Output the [X, Y] coordinate of the center of the cell containing the given text.  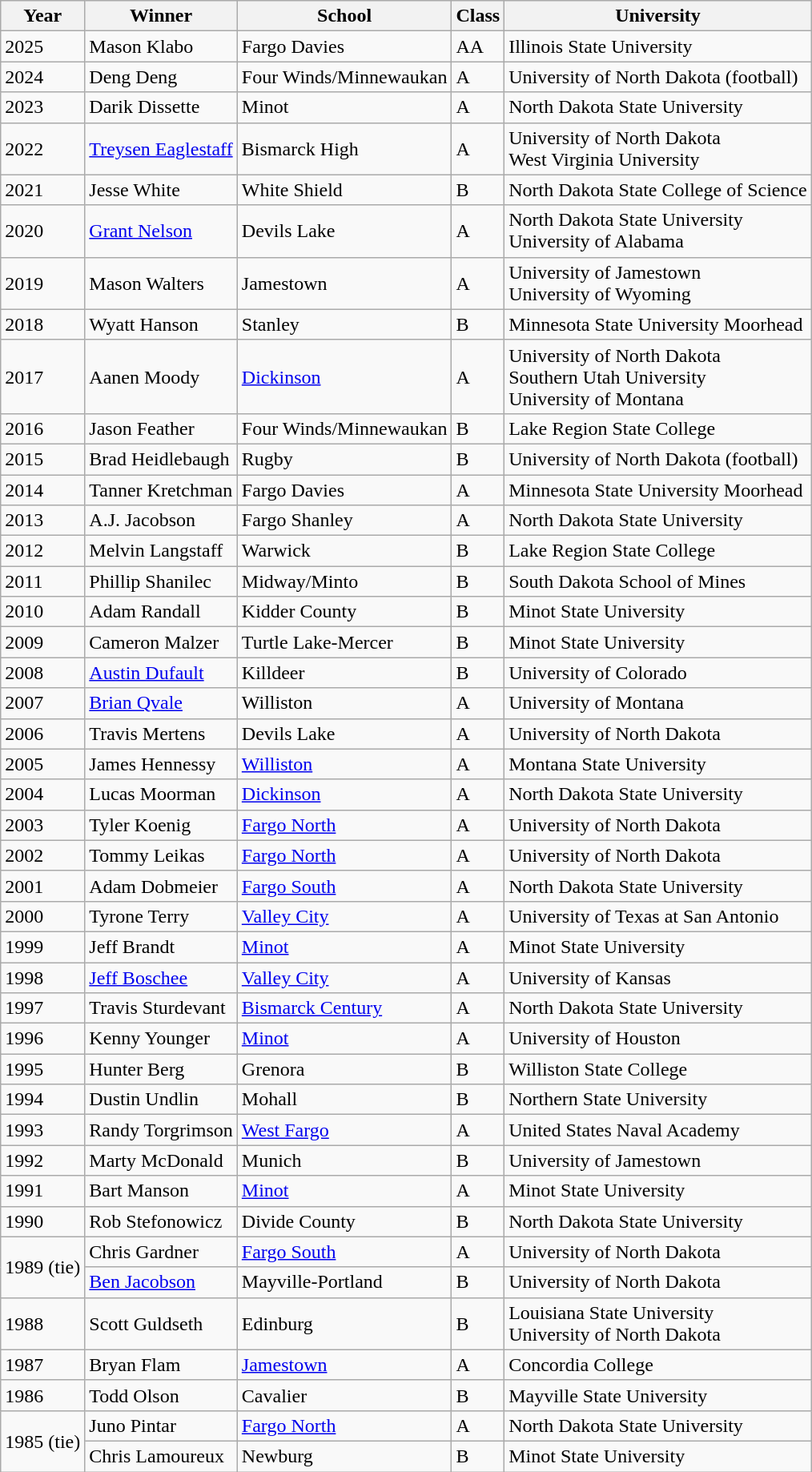
University of North DakotaWest Virginia University [658, 149]
University [658, 16]
Bryan Flam [161, 1365]
2011 [43, 581]
2016 [43, 428]
Edinburg [344, 1323]
2024 [43, 77]
Ben Jacobson [161, 1282]
Bismarck High [344, 149]
Midway/Minto [344, 581]
Class [478, 16]
2022 [43, 149]
University of Colorado [658, 673]
Adam Dobmeier [161, 886]
North Dakota State UniversityUniversity of Alabama [658, 231]
Wyatt Hanson [161, 324]
2020 [43, 231]
1999 [43, 947]
2001 [43, 886]
James Hennessy [161, 764]
2004 [43, 794]
2013 [43, 521]
2017 [43, 376]
1997 [43, 1008]
Brad Heidlebaugh [161, 459]
2009 [43, 642]
Kenny Younger [161, 1039]
2010 [43, 612]
Lucas Moorman [161, 794]
Tyler Koenig [161, 825]
2005 [43, 764]
West Fargo [344, 1130]
University of Kansas [658, 978]
2008 [43, 673]
1990 [43, 1221]
Grenora [344, 1069]
Year [43, 16]
Newburg [344, 1456]
Rob Stefonowicz [161, 1221]
Jeff Boschee [161, 978]
Deng Deng [161, 77]
Hunter Berg [161, 1069]
Aanen Moody [161, 376]
1996 [43, 1039]
Chris Gardner [161, 1252]
1985 (tie) [43, 1441]
2019 [43, 284]
Dustin Undlin [161, 1100]
Bismarck Century [344, 1008]
A.J. Jacobson [161, 521]
Kidder County [344, 612]
Darik Dissette [161, 107]
Juno Pintar [161, 1426]
Divide County [344, 1221]
Williston State College [658, 1069]
Cameron Malzer [161, 642]
Austin Dufault [161, 673]
North Dakota State College of Science [658, 190]
University of Montana [658, 703]
Louisiana State UniversityUniversity of North Dakota [658, 1323]
2014 [43, 489]
Killdeer [344, 673]
Travis Sturdevant [161, 1008]
Turtle Lake-Mercer [344, 642]
Bart Manson [161, 1191]
Tanner Kretchman [161, 489]
Warwick [344, 551]
Stanley [344, 324]
Tyrone Terry [161, 916]
2025 [43, 46]
Melvin Langstaff [161, 551]
AA [478, 46]
Phillip Shanilec [161, 581]
Munich [344, 1160]
2003 [43, 825]
Mayville-Portland [344, 1282]
Illinois State University [658, 46]
Montana State University [658, 764]
2002 [43, 855]
1991 [43, 1191]
Marty McDonald [161, 1160]
Winner [161, 16]
Fargo Shanley [344, 521]
1993 [43, 1130]
University of Texas at San Antonio [658, 916]
1995 [43, 1069]
Cavalier [344, 1395]
Mason Walters [161, 284]
United States Naval Academy [658, 1130]
Mohall [344, 1100]
1986 [43, 1395]
Jason Feather [161, 428]
1989 (tie) [43, 1267]
Chris Lamoureux [161, 1456]
Treysen Eaglestaff [161, 149]
Concordia College [658, 1365]
1994 [43, 1100]
Mason Klabo [161, 46]
1988 [43, 1323]
1998 [43, 978]
Grant Nelson [161, 231]
Jeff Brandt [161, 947]
Randy Torgrimson [161, 1130]
2018 [43, 324]
University of JamestownUniversity of Wyoming [658, 284]
Adam Randall [161, 612]
Rugby [344, 459]
2015 [43, 459]
2000 [43, 916]
White Shield [344, 190]
Scott Guldseth [161, 1323]
2021 [43, 190]
South Dakota School of Mines [658, 581]
Travis Mertens [161, 734]
University of Jamestown [658, 1160]
School [344, 16]
2007 [43, 703]
Brian Qvale [161, 703]
University of Houston [658, 1039]
Mayville State University [658, 1395]
Tommy Leikas [161, 855]
Jesse White [161, 190]
2012 [43, 551]
1987 [43, 1365]
University of North DakotaSouthern Utah UniversityUniversity of Montana [658, 376]
1992 [43, 1160]
2006 [43, 734]
Northern State University [658, 1100]
2023 [43, 107]
Todd Olson [161, 1395]
